Detect which cell encompasses the target text, then output its (X, Y) center coordinate. 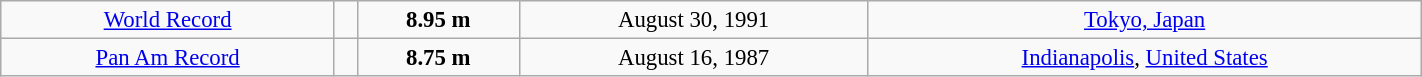
August 30, 1991 (694, 20)
World Record (168, 20)
8.95 m (438, 20)
8.75 m (438, 58)
Tokyo, Japan (1144, 20)
Pan Am Record (168, 58)
Indianapolis, United States (1144, 58)
August 16, 1987 (694, 58)
